From the cell containing the given text, extract its center point as [x, y] coordinate. 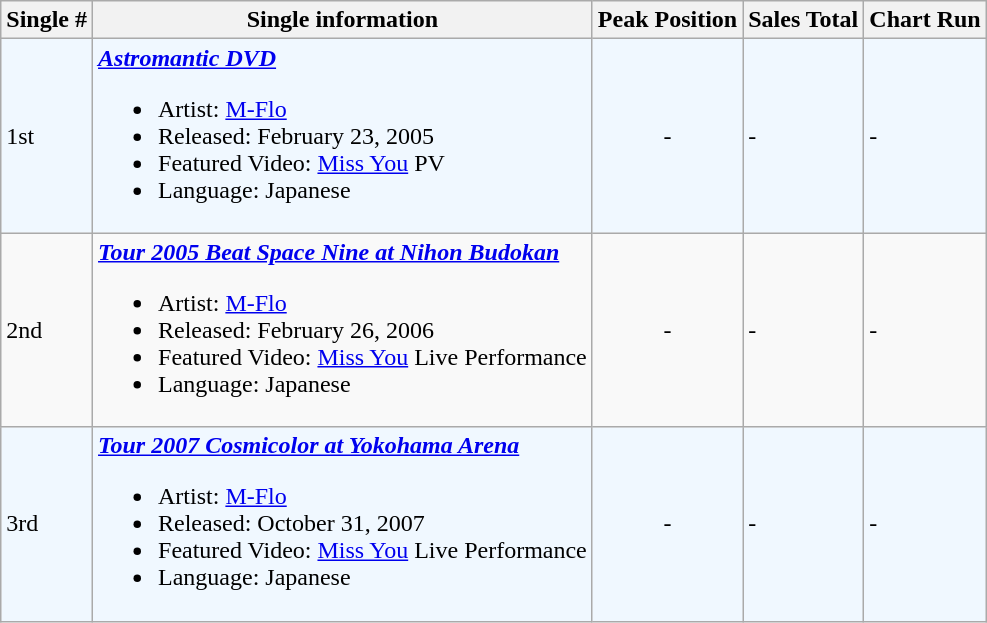
Sales Total [804, 20]
3rd [47, 524]
Astromantic DVDArtist: M-FloReleased: February 23, 2005Featured Video: Miss You PVLanguage: Japanese [343, 136]
Single # [47, 20]
2nd [47, 330]
Peak Position [667, 20]
Chart Run [925, 20]
Tour 2005 Beat Space Nine at Nihon BudokanArtist: M-FloReleased: February 26, 2006Featured Video: Miss You Live PerformanceLanguage: Japanese [343, 330]
1st [47, 136]
Single information [343, 20]
Tour 2007 Cosmicolor at Yokohama ArenaArtist: M-FloReleased: October 31, 2007Featured Video: Miss You Live PerformanceLanguage: Japanese [343, 524]
